Detect which cell encompasses the target text, then output its (x, y) center coordinate. 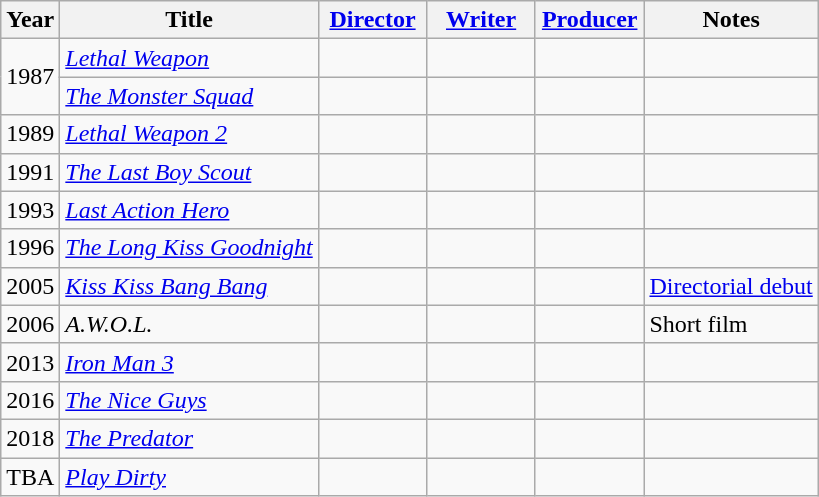
Title (189, 20)
1989 (30, 134)
The Monster Squad (189, 96)
2018 (30, 438)
TBA (30, 477)
The Nice Guys (189, 400)
A.W.O.L. (189, 324)
1993 (30, 210)
Director (372, 20)
1996 (30, 248)
Writer (482, 20)
The Predator (189, 438)
Iron Man 3 (189, 362)
2006 (30, 324)
Kiss Kiss Bang Bang (189, 286)
Short film (731, 324)
Notes (731, 20)
2013 (30, 362)
Last Action Hero (189, 210)
2005 (30, 286)
Year (30, 20)
2016 (30, 400)
Directorial debut (731, 286)
Producer (590, 20)
The Last Boy Scout (189, 172)
Lethal Weapon 2 (189, 134)
1991 (30, 172)
The Long Kiss Goodnight (189, 248)
Lethal Weapon (189, 58)
Play Dirty (189, 477)
1987 (30, 77)
